Identify which cell holds the provided text, then report its (x, y) central coordinate. 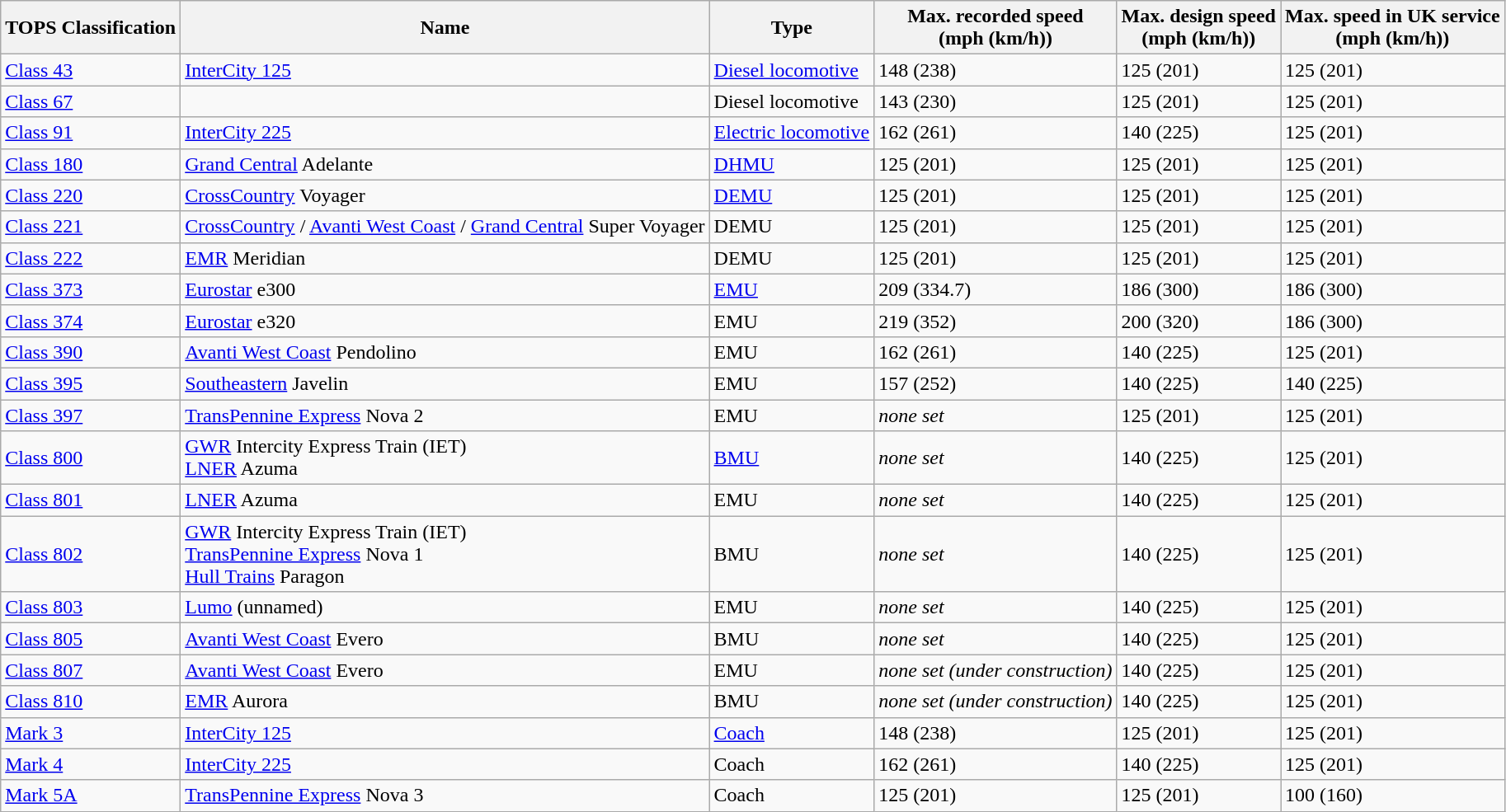
Name (445, 28)
209 (334.7) (995, 289)
Max. design speed(mph (km/h)) (1198, 28)
143 (230) (995, 101)
Mark 4 (91, 764)
Mark 3 (91, 733)
Southeastern Javelin (445, 383)
Lumo (unnamed) (445, 608)
Max. speed in UK service(mph (km/h)) (1392, 28)
DHMU (792, 164)
CrossCountry Voyager (445, 195)
Class 390 (91, 352)
Type (792, 28)
100 (160) (1392, 796)
Class 395 (91, 383)
GWR Intercity Express Train (IET)TransPennine Express Nova 1Hull Trains Paragon (445, 554)
CrossCountry / Avanti West Coast / Grand Central Super Voyager (445, 227)
Class 180 (91, 164)
Class 803 (91, 608)
EMR Aurora (445, 702)
GWR Intercity Express Train (IET)LNER Azuma (445, 458)
Mark 5A (91, 796)
Electric locomotive (792, 133)
Class 805 (91, 639)
200 (320) (1198, 321)
TOPS Classification (91, 28)
219 (352) (995, 321)
TransPennine Express Nova 3 (445, 796)
Eurostar e300 (445, 289)
Class 222 (91, 258)
Grand Central Adelante (445, 164)
Class 221 (91, 227)
Class 801 (91, 500)
EMR Meridian (445, 258)
Class 802 (91, 554)
Class 800 (91, 458)
Class 43 (91, 70)
Class 374 (91, 321)
Class 67 (91, 101)
Class 91 (91, 133)
Class 807 (91, 670)
Max. recorded speed(mph (km/h)) (995, 28)
TransPennine Express Nova 2 (445, 415)
Class 397 (91, 415)
Eurostar e320 (445, 321)
Class 810 (91, 702)
Class 373 (91, 289)
LNER Azuma (445, 500)
Avanti West Coast Pendolino (445, 352)
157 (252) (995, 383)
Class 220 (91, 195)
